Identify which cell holds the provided text, then report its (x, y) central coordinate. 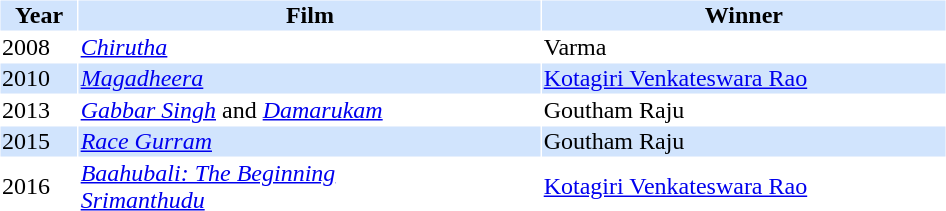
2008 (38, 47)
2013 (38, 110)
Kotagiri Venkateswara Rao (744, 79)
Magadheera (310, 79)
Winner (744, 15)
Year (38, 15)
Film (310, 15)
Gabbar Singh and Damarukam (310, 110)
2010 (38, 79)
Chirutha (310, 47)
2015 (38, 141)
Varma (744, 47)
Race Gurram (310, 141)
